Output the (x, y) coordinate of the center of the cell containing the given text.  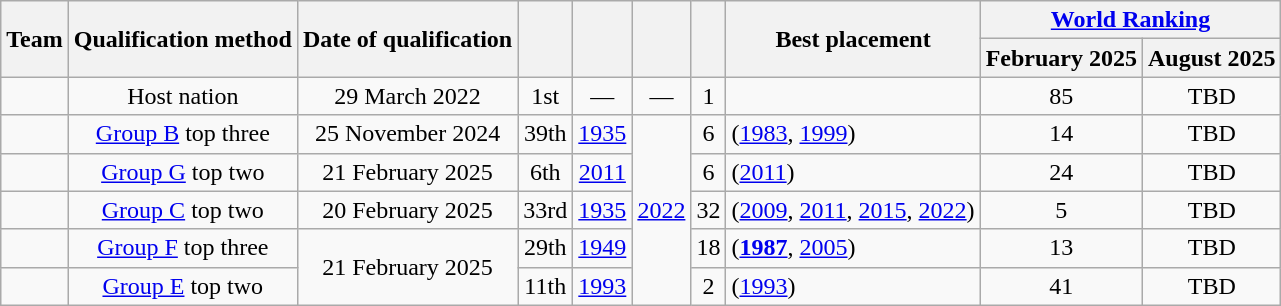
33rd (546, 210)
(1987, 2005) (853, 248)
Best placement (853, 39)
41 (1061, 286)
1993 (602, 286)
(2009, 2011, 2015, 2022) (853, 210)
29th (546, 248)
(1993) (853, 286)
Host nation (182, 96)
Qualification method (182, 39)
20 February 2025 (407, 210)
32 (708, 210)
11th (546, 286)
85 (1061, 96)
Group C top two (182, 210)
February 2025 (1061, 58)
2011 (602, 172)
Date of qualification (407, 39)
2 (708, 286)
August 2025 (1212, 58)
2022 (662, 210)
World Ranking (1130, 20)
Team (35, 39)
(1983, 1999) (853, 134)
(2011) (853, 172)
25 November 2024 (407, 134)
1949 (602, 248)
24 (1061, 172)
Group F top three (182, 248)
13 (1061, 248)
Group G top two (182, 172)
1st (546, 96)
29 March 2022 (407, 96)
Group B top three (182, 134)
18 (708, 248)
39th (546, 134)
1 (708, 96)
5 (1061, 210)
Group E top two (182, 286)
14 (1061, 134)
6th (546, 172)
